Detect which cell encompasses the target text, then output its [x, y] center coordinate. 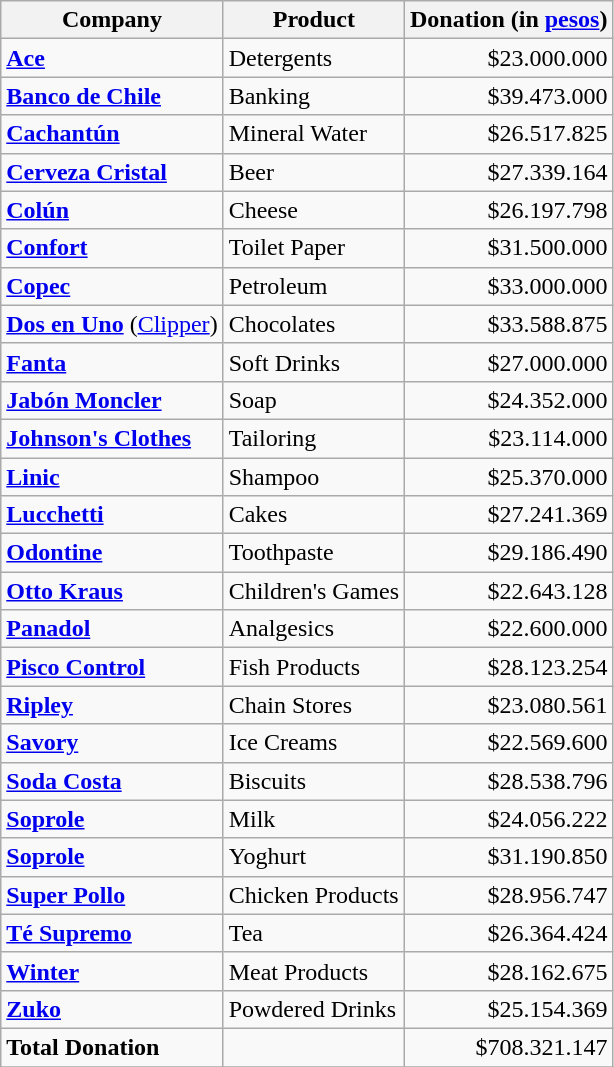
Company [112, 20]
Biscuits [314, 781]
Product [314, 20]
Soda Costa [112, 781]
Fanta [112, 362]
Lucchetti [112, 515]
Jabón Moncler [112, 400]
$39.473.000 [509, 96]
Chocolates [314, 324]
$24.056.222 [509, 819]
$31.190.850 [509, 857]
Chain Stores [314, 705]
Copec [112, 286]
Meat Products [314, 971]
Linic [112, 477]
$27.000.000 [509, 362]
Odontine [112, 553]
Cakes [314, 515]
Dos en Uno (Clipper) [112, 324]
$27.241.369 [509, 515]
Shampoo [314, 477]
$33.000.000 [509, 286]
Cheese [314, 210]
Super Pollo [112, 895]
Tea [314, 933]
$33.588.875 [509, 324]
$28.538.796 [509, 781]
Soap [314, 400]
Milk [314, 819]
Donation (in pesos) [509, 20]
Toothpaste [314, 553]
$28.162.675 [509, 971]
$31.500.000 [509, 248]
$22.569.600 [509, 743]
Total Donation [112, 1047]
Confort [112, 248]
Mineral Water [314, 134]
$22.600.000 [509, 629]
Children's Games [314, 591]
Ice Creams [314, 743]
Petroleum [314, 286]
Beer [314, 172]
Toilet Paper [314, 248]
$29.186.490 [509, 553]
Tailoring [314, 438]
$24.352.000 [509, 400]
$28.956.747 [509, 895]
$23.000.000 [509, 58]
Detergents [314, 58]
Soft Drinks [314, 362]
Pisco Control [112, 667]
$25.154.369 [509, 1009]
$26.197.798 [509, 210]
$25.370.000 [509, 477]
Yoghurt [314, 857]
Colún [112, 210]
Cerveza Cristal [112, 172]
Banco de Chile [112, 96]
$26.517.825 [509, 134]
Winter [112, 971]
$28.123.254 [509, 667]
$22.643.128 [509, 591]
Té Supremo [112, 933]
Chicken Products [314, 895]
Otto Kraus [112, 591]
Banking [314, 96]
Johnson's Clothes [112, 438]
Cachantún [112, 134]
Ripley [112, 705]
Fish Products [314, 667]
Savory [112, 743]
$27.339.164 [509, 172]
$708.321.147 [509, 1047]
$23.080.561 [509, 705]
Ace [112, 58]
Zuko [112, 1009]
Panadol [112, 629]
$26.364.424 [509, 933]
Powdered Drinks [314, 1009]
$23.114.000 [509, 438]
Analgesics [314, 629]
